Determine the [X, Y] coordinate at the center of the cell enclosing the given text.  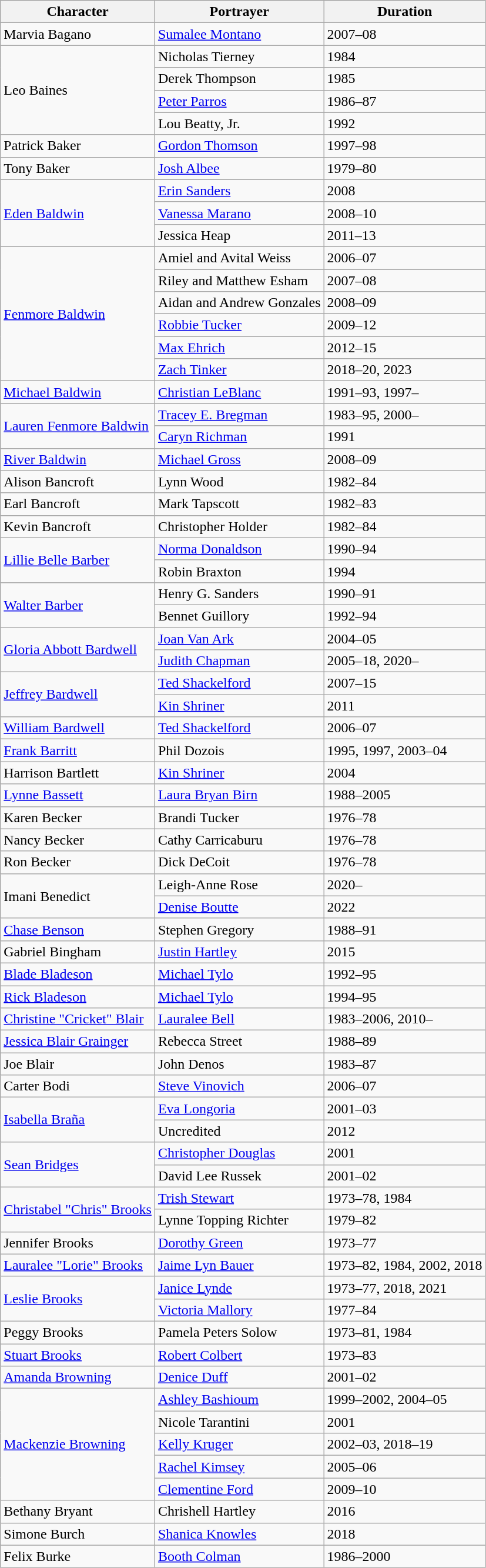
Kelly Kruger [239, 1444]
Laura Bryan Birn [239, 795]
Jennifer Brooks [78, 1243]
Amanda Browning [78, 1377]
Robert Colbert [239, 1355]
Justin Hartley [239, 952]
River Baldwin [78, 459]
2012–15 [404, 348]
2011–13 [404, 235]
David Lee Russek [239, 1176]
1994 [404, 571]
Mark Tapscott [239, 504]
1995, 1997, 2003–04 [404, 750]
1986–2000 [404, 1556]
Pamela Peters Solow [239, 1332]
1992–95 [404, 974]
2011 [404, 706]
1991 [404, 437]
Judith Chapman [239, 661]
Lauralee "Lorie" Brooks [78, 1265]
Rachel Kimsey [239, 1467]
Lauren Fenmore Baldwin [78, 426]
Frank Barritt [78, 750]
2004 [404, 773]
Chrishell Hartley [239, 1512]
Leo Baines [78, 90]
Duration [404, 12]
1977–84 [404, 1310]
Earl Bancroft [78, 504]
Uncredited [239, 1131]
1983–95, 2000– [404, 415]
1983–87 [404, 1064]
1986–87 [404, 101]
Gabriel Bingham [78, 952]
Blade Bladeson [78, 974]
Nancy Becker [78, 840]
Eden Baldwin [78, 213]
1973–78, 1984 [404, 1198]
Eva Longoria [239, 1109]
1983–2006, 2010– [404, 1019]
Carter Bodi [78, 1086]
1973–81, 1984 [404, 1332]
Marvia Bagano [78, 34]
Joan Van Ark [239, 638]
1994–95 [404, 997]
Nicholas Tierney [239, 56]
Erin Sanders [239, 191]
Bennet Guillory [239, 616]
1979–80 [404, 168]
Trish Stewart [239, 1198]
2002–03, 2018–19 [404, 1444]
Riley and Matthew Esham [239, 281]
2016 [404, 1512]
Bethany Bryant [78, 1512]
Peggy Brooks [78, 1332]
Dorothy Green [239, 1243]
Joe Blair [78, 1064]
Christopher Douglas [239, 1153]
1973–83 [404, 1355]
Steve Vinovich [239, 1086]
Michael Gross [239, 459]
Chase Benson [78, 929]
1982–83 [404, 504]
Lillie Belle Barber [78, 560]
Caryn Richman [239, 437]
Amiel and Avital Weiss [239, 258]
2022 [404, 907]
1979–82 [404, 1220]
1973–82, 1984, 2002, 2018 [404, 1265]
Christine "Cricket" Blair [78, 1019]
Norma Donaldson [239, 549]
2007–15 [404, 683]
Jaime Lyn Bauer [239, 1265]
2018–20, 2023 [404, 370]
Victoria Mallory [239, 1310]
Walter Barber [78, 605]
Karen Becker [78, 818]
Robbie Tucker [239, 325]
Jeffrey Bardwell [78, 695]
Denise Boutte [239, 907]
Josh Albee [239, 168]
Rick Bladeson [78, 997]
Sumalee Montano [239, 34]
Michael Baldwin [78, 392]
Janice Lynde [239, 1287]
Shanica Knowles [239, 1534]
Gloria Abbott Bardwell [78, 649]
1991–93, 1997– [404, 392]
1990–91 [404, 593]
Gordon Thomson [239, 146]
Booth Colman [239, 1556]
Harrison Bartlett [78, 773]
Denice Duff [239, 1377]
Patrick Baker [78, 146]
1973–77 [404, 1243]
Lynn Wood [239, 482]
John Denos [239, 1064]
Ashley Bashioum [239, 1400]
Cathy Carricaburu [239, 840]
1999–2002, 2004–05 [404, 1400]
Christopher Holder [239, 526]
Derek Thompson [239, 79]
Peter Parros [239, 101]
Brandi Tucker [239, 818]
Sean Bridges [78, 1165]
Lou Beatty, Jr. [239, 124]
Dick DeCoit [239, 862]
1992 [404, 124]
Mackenzie Browning [78, 1444]
1988–89 [404, 1042]
2012 [404, 1131]
Imani Benedict [78, 896]
Lauralee Bell [239, 1019]
2018 [404, 1534]
Lynne Topping Richter [239, 1220]
2015 [404, 952]
Leslie Brooks [78, 1299]
1973–77, 2018, 2021 [404, 1287]
Fenmore Baldwin [78, 313]
2004–05 [404, 638]
1992–94 [404, 616]
Christian LeBlanc [239, 392]
Jessica Blair Grainger [78, 1042]
1988–2005 [404, 795]
Stephen Gregory [239, 929]
Jessica Heap [239, 235]
2001–03 [404, 1109]
Zach Tinker [239, 370]
1988–91 [404, 929]
2005–06 [404, 1467]
Nicole Tarantini [239, 1422]
Max Ehrich [239, 348]
Tony Baker [78, 168]
2009–10 [404, 1489]
Phil Dozois [239, 750]
Robin Braxton [239, 571]
2005–18, 2020– [404, 661]
William Bardwell [78, 728]
Simone Burch [78, 1534]
Stuart Brooks [78, 1355]
Aidan and Andrew Gonzales [239, 303]
2008 [404, 191]
1984 [404, 56]
1985 [404, 79]
Tracey E. Bregman [239, 415]
Rebecca Street [239, 1042]
Felix Burke [78, 1556]
Clementine Ford [239, 1489]
Christabel "Chris" Brooks [78, 1209]
2008–10 [404, 213]
Portrayer [239, 12]
1997–98 [404, 146]
Vanessa Marano [239, 213]
Alison Bancroft [78, 482]
1990–94 [404, 549]
Character [78, 12]
Henry G. Sanders [239, 593]
Isabella Braña [78, 1120]
Leigh-Anne Rose [239, 885]
Kevin Bancroft [78, 526]
2020– [404, 885]
Ron Becker [78, 862]
Lynne Bassett [78, 795]
2009–12 [404, 325]
